Extract the (X, Y) coordinate from the center of the cell holding the provided text.  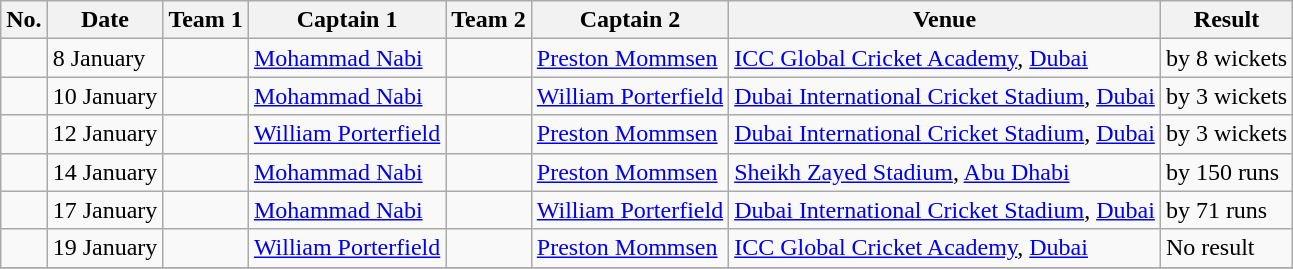
Team 2 (489, 20)
Date (105, 20)
8 January (105, 58)
No. (24, 20)
12 January (105, 134)
No result (1226, 248)
Result (1226, 20)
Captain 1 (346, 20)
Sheikh Zayed Stadium, Abu Dhabi (945, 172)
by 71 runs (1226, 210)
Captain 2 (630, 20)
17 January (105, 210)
Team 1 (206, 20)
10 January (105, 96)
14 January (105, 172)
by 150 runs (1226, 172)
Venue (945, 20)
19 January (105, 248)
by 8 wickets (1226, 58)
